Output the (X, Y) coordinate of the center of the cell containing the given text.  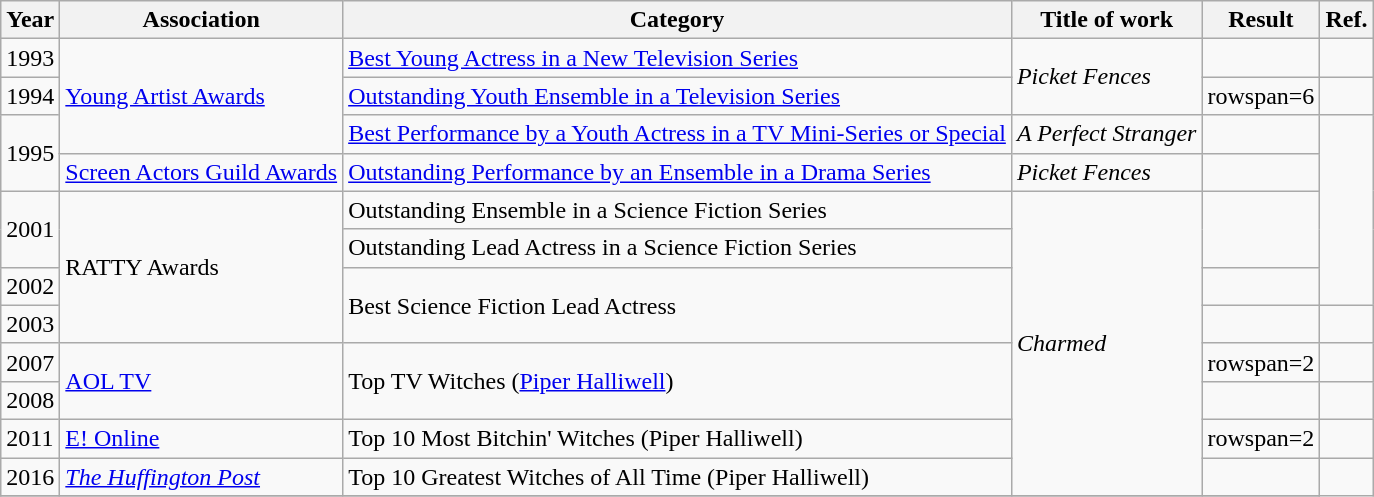
Screen Actors Guild Awards (202, 172)
Top 10 Most Bitchin' Witches (Piper Halliwell) (678, 438)
Charmed (1106, 343)
Best Performance by a Youth Actress in a TV Mini-Series or Special (678, 134)
Result (1261, 20)
2002 (30, 286)
Ref. (1346, 20)
Top 10 Greatest Witches of All Time (Piper Halliwell) (678, 477)
Outstanding Performance by an Ensemble in a Drama Series (678, 172)
Association (202, 20)
2001 (30, 229)
2003 (30, 324)
2008 (30, 400)
Outstanding Ensemble in a Science Fiction Series (678, 210)
2011 (30, 438)
Young Artist Awards (202, 96)
Best Science Fiction Lead Actress (678, 305)
rowspan=6 (1261, 96)
Outstanding Youth Ensemble in a Television Series (678, 96)
RATTY Awards (202, 267)
Title of work (1106, 20)
A Perfect Stranger (1106, 134)
Year (30, 20)
1993 (30, 58)
The Huffington Post (202, 477)
Category (678, 20)
2016 (30, 477)
1994 (30, 96)
E! Online (202, 438)
2007 (30, 362)
AOL TV (202, 381)
Top TV Witches (Piper Halliwell) (678, 381)
Outstanding Lead Actress in a Science Fiction Series (678, 248)
Best Young Actress in a New Television Series (678, 58)
1995 (30, 153)
